Determine the [x, y] coordinate at the center of the cell enclosing the given text.  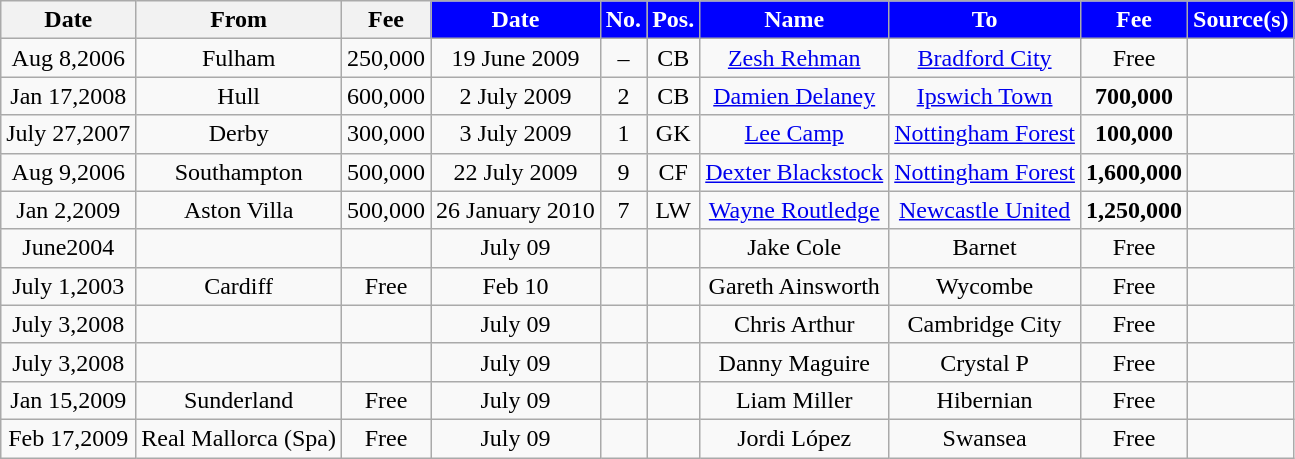
Jan 15,2009 [68, 400]
LW [674, 210]
Source(s) [1242, 20]
– [623, 58]
19 June 2009 [516, 58]
CF [674, 172]
Derby [239, 134]
Danny Maguire [794, 362]
Jan 2,2009 [68, 210]
22 July 2009 [516, 172]
Crystal P [985, 362]
Swansea [985, 438]
To [985, 20]
Hull [239, 96]
Chris Arthur [794, 324]
300,000 [386, 134]
Fulham [239, 58]
Jordi López [794, 438]
3 July 2009 [516, 134]
2 [623, 96]
Gareth Ainsworth [794, 286]
Hibernian [985, 400]
July 1,2003 [68, 286]
Southampton [239, 172]
Name [794, 20]
Aug 9,2006 [68, 172]
Jan 17,2008 [68, 96]
Bradford City [985, 58]
From [239, 20]
26 January 2010 [516, 210]
No. [623, 20]
Jake Cole [794, 248]
1 [623, 134]
Feb 10 [516, 286]
7 [623, 210]
Wayne Routledge [794, 210]
2 July 2009 [516, 96]
Cardiff [239, 286]
Dexter Blackstock [794, 172]
GK [674, 134]
Newcastle United [985, 210]
July 27,2007 [68, 134]
250,000 [386, 58]
Damien Delaney [794, 96]
Real Mallorca (Spa) [239, 438]
Cambridge City [985, 324]
Aston Villa [239, 210]
Lee Camp [794, 134]
Feb 17,2009 [68, 438]
Sunderland [239, 400]
Wycombe [985, 286]
9 [623, 172]
Barnet [985, 248]
Aug 8,2006 [68, 58]
1,250,000 [1134, 210]
100,000 [1134, 134]
Liam Miller [794, 400]
Ipswich Town [985, 96]
600,000 [386, 96]
Pos. [674, 20]
Zesh Rehman [794, 58]
June2004 [68, 248]
1,600,000 [1134, 172]
700,000 [1134, 96]
